Return the [x, y] coordinate for the center point of the cell that contains the specified text.  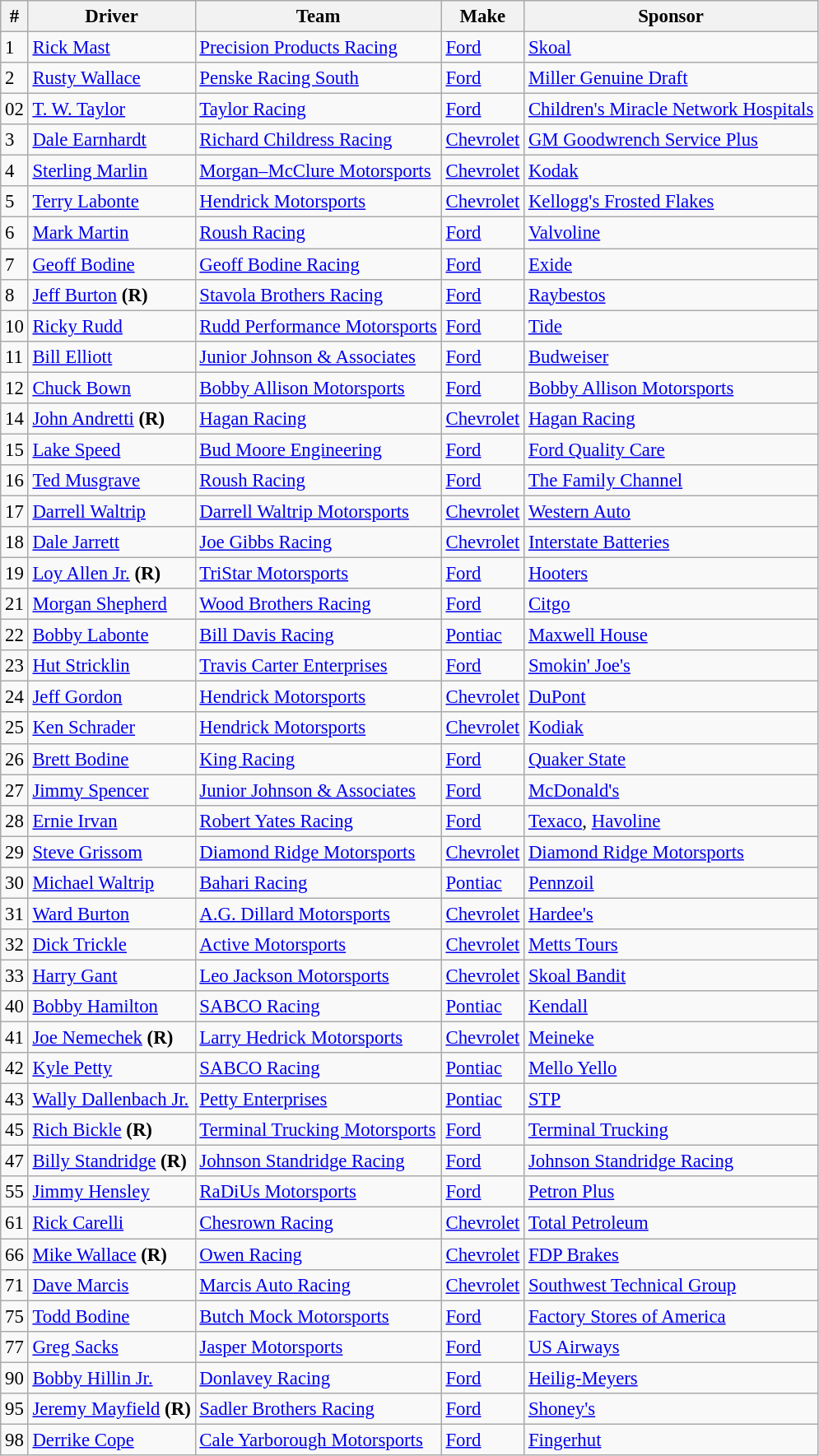
3 [15, 140]
15 [15, 449]
Harry Gant [112, 975]
Rich Bickle (R) [112, 1130]
Kodiak [672, 728]
Hardee's [672, 914]
Joe Gibbs Racing [318, 542]
John Andretti (R) [112, 419]
Steve Grissom [112, 852]
Southwest Technical Group [672, 1285]
1 [15, 48]
Hooters [672, 574]
Chuck Bown [112, 388]
Wally Dallenbach Jr. [112, 1100]
A.G. Dillard Motorsports [318, 914]
Rick Mast [112, 48]
STP [672, 1100]
Pennzoil [672, 883]
Jimmy Spencer [112, 790]
Terry Labonte [112, 202]
Bobby Hamilton [112, 1007]
Darrell Waltrip Motorsports [318, 511]
Jeremy Mayfield (R) [112, 1409]
Mello Yello [672, 1068]
02 [15, 109]
Active Motorsports [318, 945]
Bobby Labonte [112, 635]
29 [15, 852]
7 [15, 264]
Kellogg's Frosted Flakes [672, 202]
The Family Channel [672, 481]
# [15, 16]
Ford Quality Care [672, 449]
Raybestos [672, 295]
Precision Products Racing [318, 48]
14 [15, 419]
Metts Tours [672, 945]
Terminal Trucking [672, 1130]
Chesrown Racing [318, 1223]
Interstate Batteries [672, 542]
T. W. Taylor [112, 109]
71 [15, 1285]
Sponsor [672, 16]
Lake Speed [112, 449]
Todd Bodine [112, 1316]
Team [318, 16]
Bahari Racing [318, 883]
Darrell Waltrip [112, 511]
Ricky Rudd [112, 326]
FDP Brakes [672, 1254]
43 [15, 1100]
33 [15, 975]
Taylor Racing [318, 109]
Texaco, Havoline [672, 821]
Make [482, 16]
Marcis Auto Racing [318, 1285]
RaDiUs Motorsports [318, 1193]
Driver [112, 16]
25 [15, 728]
Cale Yarborough Motorsports [318, 1440]
Ernie Irvan [112, 821]
Owen Racing [318, 1254]
Travis Carter Enterprises [318, 666]
19 [15, 574]
Wood Brothers Racing [318, 604]
31 [15, 914]
Factory Stores of America [672, 1316]
Jeff Gordon [112, 697]
Butch Mock Motorsports [318, 1316]
Skoal [672, 48]
Jimmy Hensley [112, 1193]
Geoff Bodine [112, 264]
Dale Earnhardt [112, 140]
4 [15, 171]
Leo Jackson Motorsports [318, 975]
Petty Enterprises [318, 1100]
6 [15, 233]
66 [15, 1254]
Penske Racing South [318, 78]
Budweiser [672, 356]
Geoff Bodine Racing [318, 264]
Ken Schrader [112, 728]
Donlavey Racing [318, 1378]
Mark Martin [112, 233]
Rudd Performance Motorsports [318, 326]
61 [15, 1223]
2 [15, 78]
17 [15, 511]
Morgan Shepherd [112, 604]
Bill Elliott [112, 356]
30 [15, 883]
23 [15, 666]
47 [15, 1161]
Citgo [672, 604]
Heilig-Meyers [672, 1378]
Tide [672, 326]
Brett Bodine [112, 759]
Sterling Marlin [112, 171]
Bobby Hillin Jr. [112, 1378]
Exide [672, 264]
16 [15, 481]
Children's Miracle Network Hospitals [672, 109]
Dick Trickle [112, 945]
Miller Genuine Draft [672, 78]
DuPont [672, 697]
8 [15, 295]
Valvoline [672, 233]
Rusty Wallace [112, 78]
Dale Jarrett [112, 542]
King Racing [318, 759]
Western Auto [672, 511]
Sadler Brothers Racing [318, 1409]
77 [15, 1347]
Greg Sacks [112, 1347]
21 [15, 604]
11 [15, 356]
Ted Musgrave [112, 481]
Loy Allen Jr. (R) [112, 574]
Smokin' Joe's [672, 666]
Total Petroleum [672, 1223]
Hut Stricklin [112, 666]
Billy Standridge (R) [112, 1161]
Jeff Burton (R) [112, 295]
Richard Childress Racing [318, 140]
55 [15, 1193]
Dave Marcis [112, 1285]
Kodak [672, 171]
Shoney's [672, 1409]
Robert Yates Racing [318, 821]
28 [15, 821]
Terminal Trucking Motorsports [318, 1130]
26 [15, 759]
Maxwell House [672, 635]
Derrike Cope [112, 1440]
Skoal Bandit [672, 975]
27 [15, 790]
Jasper Motorsports [318, 1347]
Morgan–McClure Motorsports [318, 171]
US Airways [672, 1347]
Quaker State [672, 759]
Petron Plus [672, 1193]
95 [15, 1409]
32 [15, 945]
Larry Hedrick Motorsports [318, 1038]
Fingerhut [672, 1440]
12 [15, 388]
10 [15, 326]
Mike Wallace (R) [112, 1254]
Michael Waltrip [112, 883]
75 [15, 1316]
42 [15, 1068]
90 [15, 1378]
45 [15, 1130]
Meineke [672, 1038]
GM Goodwrench Service Plus [672, 140]
Rick Carelli [112, 1223]
18 [15, 542]
Joe Nemechek (R) [112, 1038]
40 [15, 1007]
Bud Moore Engineering [318, 449]
Kendall [672, 1007]
McDonald's [672, 790]
Stavola Brothers Racing [318, 295]
Bill Davis Racing [318, 635]
5 [15, 202]
24 [15, 697]
TriStar Motorsports [318, 574]
Ward Burton [112, 914]
98 [15, 1440]
41 [15, 1038]
22 [15, 635]
Kyle Petty [112, 1068]
